From the cell containing the given text, extract its center point as [x, y] coordinate. 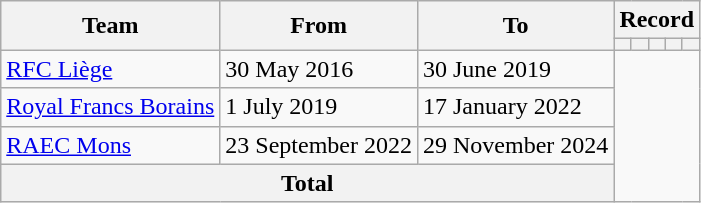
RAEC Mons [110, 145]
30 June 2019 [515, 69]
Total [308, 183]
Record [657, 20]
30 May 2016 [319, 69]
To [515, 26]
1 July 2019 [319, 107]
29 November 2024 [515, 145]
23 September 2022 [319, 145]
Royal Francs Borains [110, 107]
Team [110, 26]
From [319, 26]
RFC Liège [110, 69]
17 January 2022 [515, 107]
